Determine the (X, Y) coordinate at the center of the cell enclosing the given text.  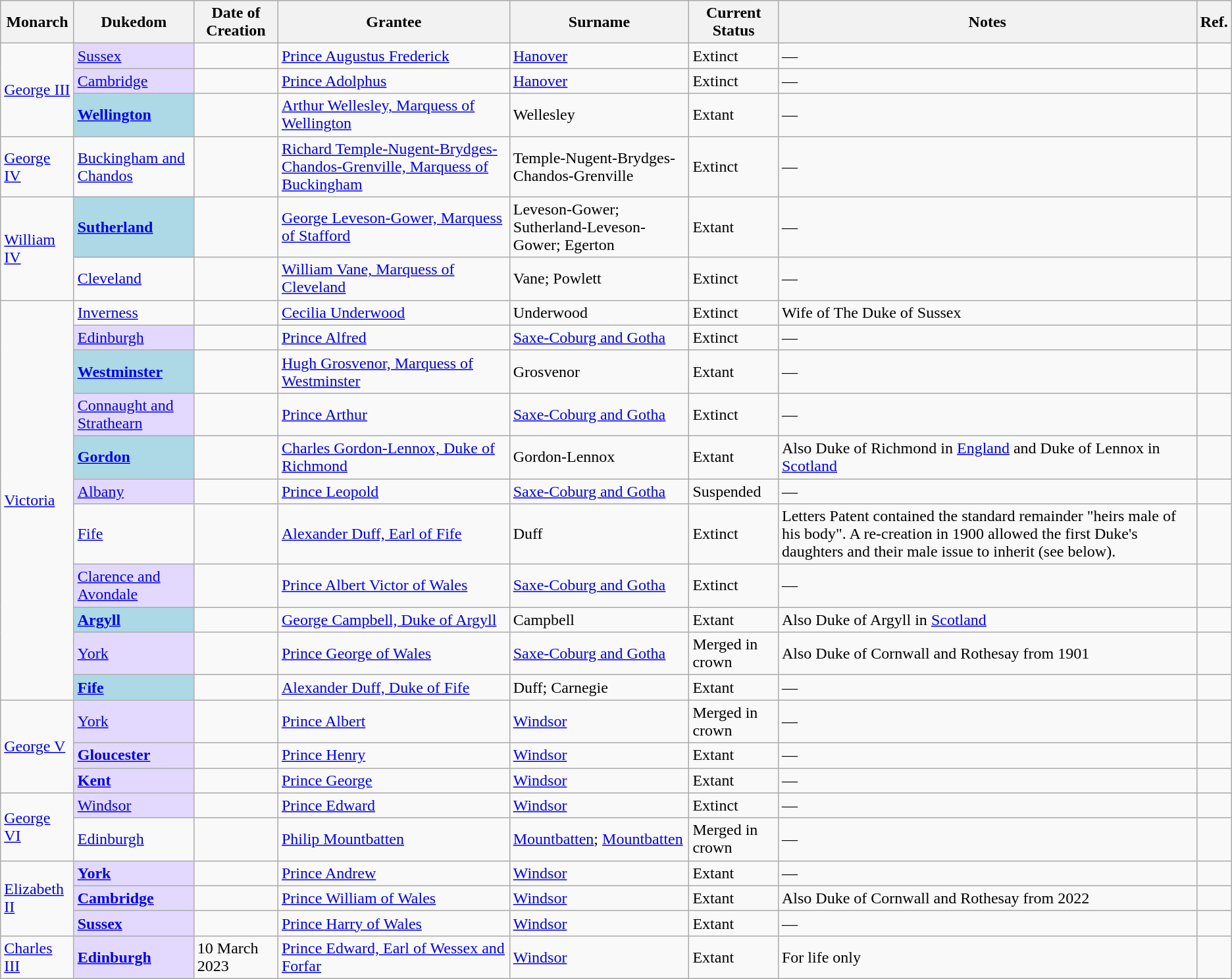
George Leveson-Gower, Marquess of Stafford (394, 227)
Also Duke of Richmond in England and Duke of Lennox in Scotland (987, 457)
Sutherland (134, 227)
Duff; Carnegie (599, 688)
Prince Andrew (394, 873)
Dukedom (134, 22)
Clarence and Avondale (134, 586)
Prince Leopold (394, 491)
Grosvenor (599, 371)
Prince Albert (394, 721)
Duff (599, 534)
Charles III (37, 957)
Cleveland (134, 279)
Hugh Grosvenor, Marquess of Westminster (394, 371)
Albany (134, 491)
Ref. (1214, 22)
Leveson-Gower; Sutherland-Leveson-Gower; Egerton (599, 227)
Cecilia Underwood (394, 313)
Grantee (394, 22)
Charles Gordon-Lennox, Duke of Richmond (394, 457)
Prince George of Wales (394, 654)
Arthur Wellesley, Marquess of Wellington (394, 114)
10 March 2023 (236, 957)
Prince Augustus Frederick (394, 56)
Philip Mountbatten (394, 840)
Gordon (134, 457)
Also Duke of Cornwall and Rothesay from 1901 (987, 654)
Wellesley (599, 114)
Connaught and Strathearn (134, 414)
Richard Temple-Nugent-Brydges-Chandos-Grenville, Marquess of Buckingham (394, 166)
Current Status (734, 22)
Alexander Duff, Earl of Fife (394, 534)
Suspended (734, 491)
George V (37, 746)
Monarch (37, 22)
William Vane, Marquess of Cleveland (394, 279)
George III (37, 89)
Buckingham and Chandos (134, 166)
Mountbatten; Mountbatten (599, 840)
Alexander Duff, Duke of Fife (394, 688)
Also Duke of Cornwall and Rothesay from 2022 (987, 898)
For life only (987, 957)
Prince Alfred (394, 338)
William IV (37, 249)
Prince Adolphus (394, 81)
Prince William of Wales (394, 898)
Gordon-Lennox (599, 457)
Prince Edward (394, 805)
Wellington (134, 114)
Also Duke of Argyll in Scotland (987, 620)
Prince Albert Victor of Wales (394, 586)
Temple-Nugent-Brydges-Chandos-Grenville (599, 166)
Prince Arthur (394, 414)
George IV (37, 166)
Vane; Powlett (599, 279)
George Campbell, Duke of Argyll (394, 620)
Date of Creation (236, 22)
Prince Edward, Earl of Wessex and Forfar (394, 957)
Elizabeth II (37, 898)
Gloucester (134, 755)
Surname (599, 22)
Westminster (134, 371)
Wife of The Duke of Sussex (987, 313)
Argyll (134, 620)
Underwood (599, 313)
Inverness (134, 313)
Prince Harry of Wales (394, 923)
Campbell (599, 620)
George VI (37, 826)
Victoria (37, 500)
Prince George (394, 780)
Kent (134, 780)
Prince Henry (394, 755)
Notes (987, 22)
